Scan for the cell matching the given text and deliver its [x, y] coordinate at center. 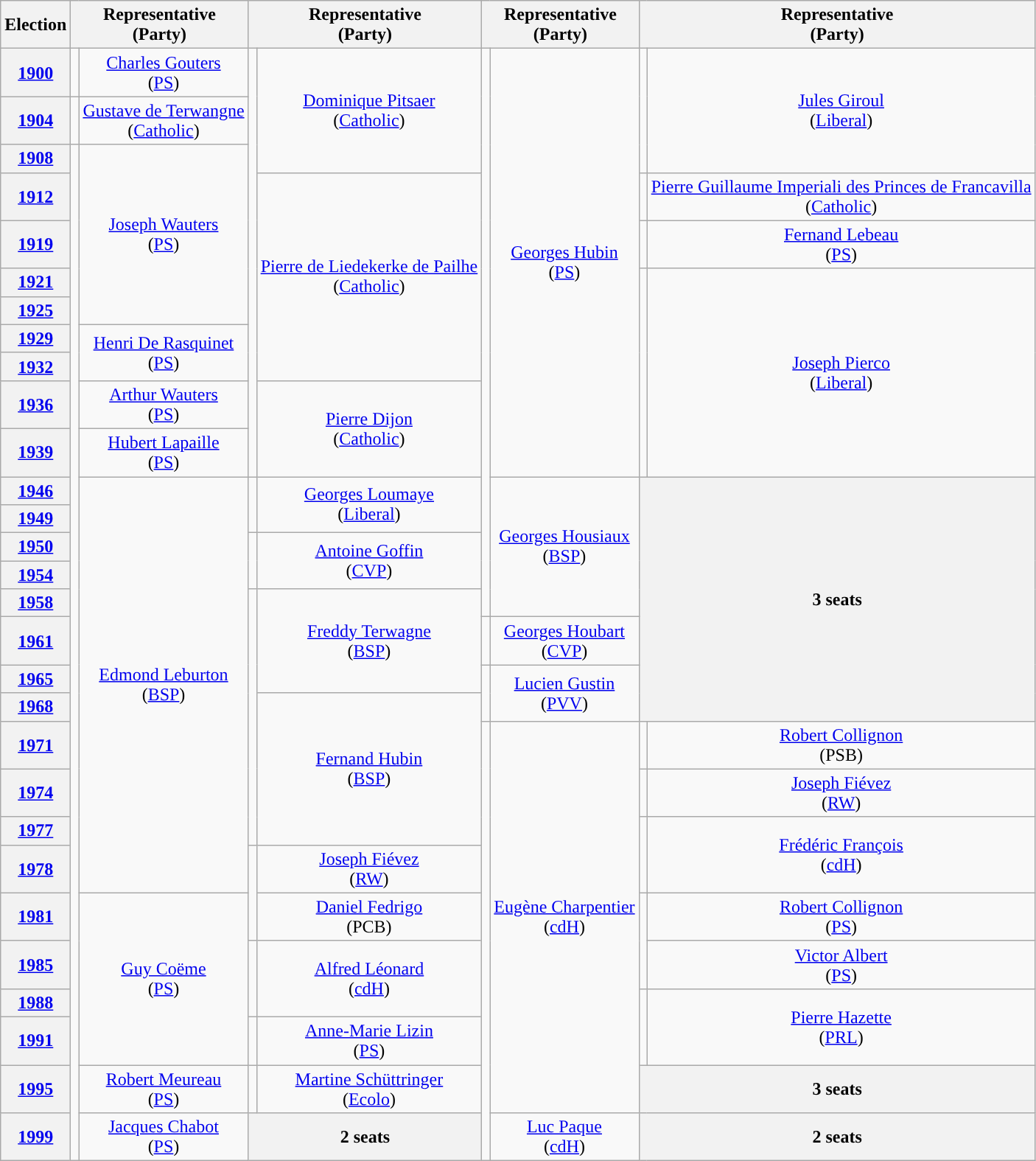
Freddy Terwagne(BSP) [369, 641]
Pierre de Liedekerke de Pailhe(Catholic) [369, 276]
1991 [35, 1041]
Martine Schüttringer(Ecolo) [369, 1088]
Dominique Pitsaer(Catholic) [369, 111]
1946 [35, 490]
1999 [35, 1137]
1978 [35, 868]
Charles Gouters(PS) [164, 72]
Guy Coëme(PS) [164, 979]
1929 [35, 338]
1932 [35, 366]
Hubert Lapaille(PS) [164, 453]
1954 [35, 575]
Edmond Leburton(BSP) [164, 684]
Robert Collignon(PSB) [841, 745]
1950 [35, 547]
Alfred Léonard(cdH) [369, 979]
Henri De Rasquinet(PS) [164, 352]
Georges Housiaux(BSP) [564, 546]
Jules Giroul(Liberal) [841, 111]
1904 [35, 121]
Pierre Hazette(PRL) [841, 1026]
Arthur Wauters(PS) [164, 404]
Luc Paque(cdH) [564, 1137]
Robert Collignon(PS) [841, 917]
Georges Hubin(PS) [564, 262]
Fernand Hubin(BSP) [369, 769]
Gustave de Terwangne(Catholic) [164, 121]
Robert Meureau(PS) [164, 1088]
Victor Albert(PS) [841, 964]
1971 [35, 745]
1988 [35, 1003]
1919 [35, 245]
1974 [35, 793]
1912 [35, 196]
Frédéric François(cdH) [841, 855]
1908 [35, 158]
Georges Loumaye(Liberal) [369, 504]
Jacques Chabot(PS) [164, 1137]
Antoine Goffin(CVP) [369, 561]
Daniel Fedrigo(PCB) [369, 917]
1900 [35, 72]
Pierre Dijon(Catholic) [369, 428]
Lucien Gustin(PVV) [564, 693]
1965 [35, 679]
1968 [35, 707]
1977 [35, 831]
1939 [35, 453]
1925 [35, 310]
Anne-Marie Lizin(PS) [369, 1041]
Georges Houbart(CVP) [564, 641]
1985 [35, 964]
1949 [35, 519]
Joseph Wauters(PS) [164, 234]
Fernand Lebeau(PS) [841, 245]
1936 [35, 404]
Joseph Pierco(Liberal) [841, 372]
Eugène Charpentier(cdH) [564, 917]
1958 [35, 603]
Election [35, 25]
1981 [35, 917]
1995 [35, 1088]
1961 [35, 641]
Pierre Guillaume Imperiali des Princes de Francavilla(Catholic) [841, 196]
1921 [35, 282]
